Pinpoint the cell where the given text exists, returning its (X, Y) midpoint coordinate. 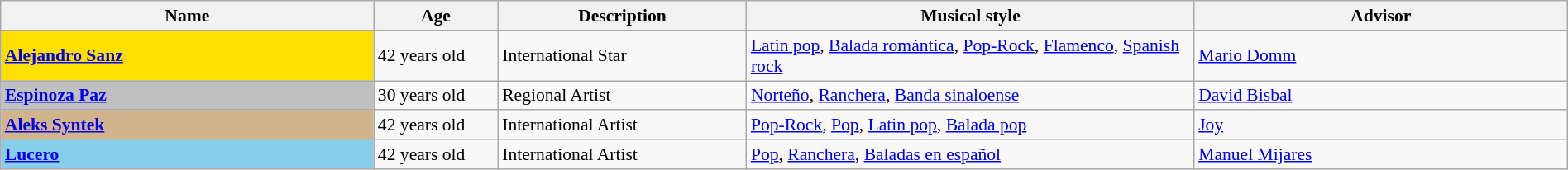
Lucero (187, 154)
Manuel Mijares (1381, 154)
30 years old (436, 96)
Advisor (1381, 16)
Alejandro Sanz (187, 56)
Latin pop, Balada romántica, Pop-Rock, Flamenco, Spanish rock (971, 56)
David Bisbal (1381, 96)
Mario Domm (1381, 56)
Joy (1381, 125)
Musical style (971, 16)
Description (622, 16)
Espinoza Paz (187, 96)
Age (436, 16)
Pop-Rock, Pop, Latin pop, Balada pop (971, 125)
Norteño, Ranchera, Banda sinaloense (971, 96)
Aleks Syntek (187, 125)
International Star (622, 56)
Pop, Ranchera, Baladas en español (971, 154)
Regional Artist (622, 96)
Name (187, 16)
